Return [x, y] of the center of cell containing provided text 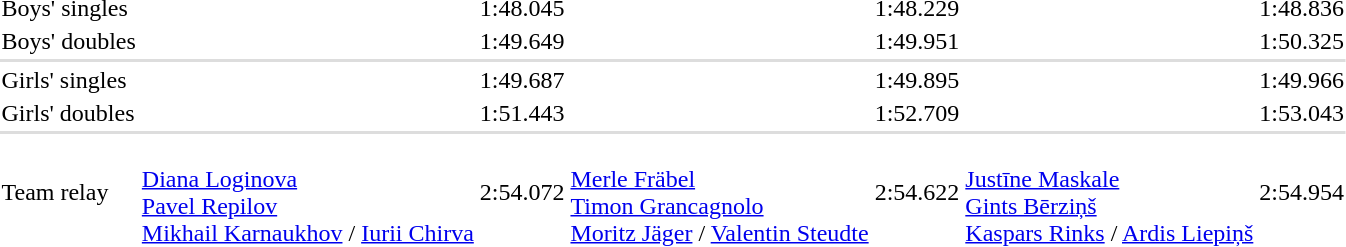
1:49.951 [917, 41]
1:49.966 [1302, 80]
1:51.443 [522, 113]
1:53.043 [1302, 113]
1:50.325 [1302, 41]
1:52.709 [917, 113]
Boys' doubles [68, 41]
1:49.895 [917, 80]
1:49.687 [522, 80]
Girls' doubles [68, 113]
Girls' singles [68, 80]
1:49.649 [522, 41]
